Locate the cell with the specified text and output its [X, Y] center coordinate. 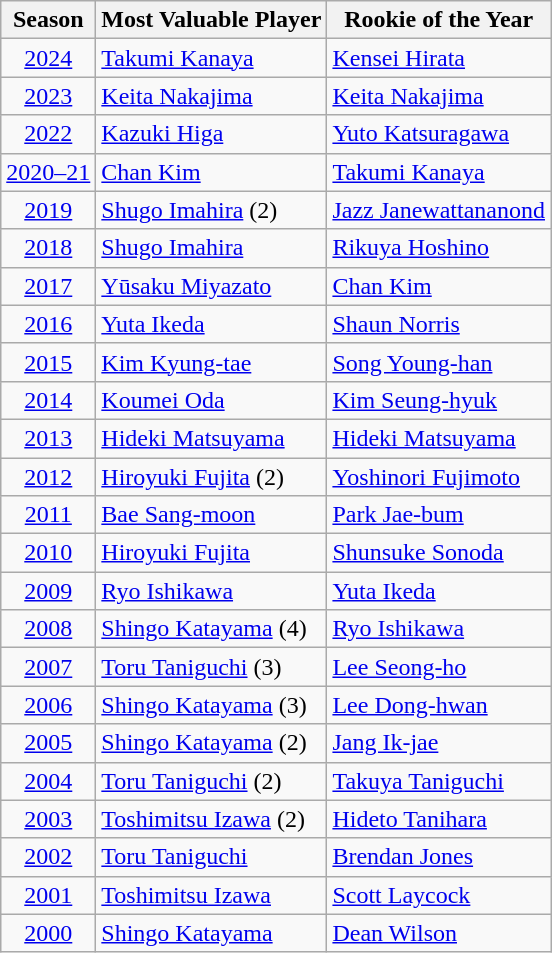
2024 [48, 58]
Rikuya Hoshino [439, 248]
Rookie of the Year [439, 20]
2015 [48, 362]
Kensei Hirata [439, 58]
Shingo Katayama (3) [212, 705]
2005 [48, 743]
2009 [48, 591]
Toru Taniguchi (3) [212, 667]
Shugo Imahira [212, 248]
2022 [48, 134]
Shugo Imahira (2) [212, 210]
Koumei Oda [212, 400]
2016 [48, 324]
2004 [48, 781]
2002 [48, 857]
Yuto Katsuragawa [439, 134]
Most Valuable Player [212, 20]
Dean Wilson [439, 933]
Yūsaku Miyazato [212, 286]
2017 [48, 286]
Shaun Norris [439, 324]
Toru Taniguchi [212, 857]
2012 [48, 477]
2019 [48, 210]
2000 [48, 933]
Season [48, 20]
2006 [48, 705]
Shingo Katayama (2) [212, 743]
Song Young-han [439, 362]
Shingo Katayama (4) [212, 629]
2003 [48, 819]
2014 [48, 400]
Jang Ik-jae [439, 743]
Kazuki Higa [212, 134]
Hideto Tanihara [439, 819]
Hiroyuki Fujita [212, 553]
2001 [48, 895]
Yoshinori Fujimoto [439, 477]
Scott Laycock [439, 895]
Park Jae-bum [439, 515]
2011 [48, 515]
2023 [48, 96]
Kim Kyung-tae [212, 362]
2020–21 [48, 172]
2013 [48, 438]
Brendan Jones [439, 857]
Jazz Janewattananond [439, 210]
Bae Sang-moon [212, 515]
Toru Taniguchi (2) [212, 781]
2007 [48, 667]
Kim Seung-hyuk [439, 400]
Toshimitsu Izawa [212, 895]
Lee Seong-ho [439, 667]
2010 [48, 553]
Takuya Taniguchi [439, 781]
Shunsuke Sonoda [439, 553]
2008 [48, 629]
2018 [48, 248]
Shingo Katayama [212, 933]
Lee Dong-hwan [439, 705]
Hiroyuki Fujita (2) [212, 477]
Toshimitsu Izawa (2) [212, 819]
